Identify which cell holds the provided text, then report its [X, Y] central coordinate. 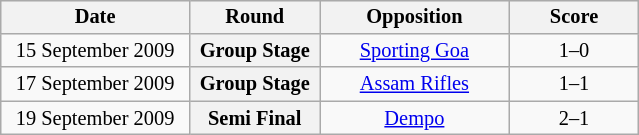
17 September 2009 [95, 84]
Score [574, 17]
Date [95, 17]
15 September 2009 [95, 51]
1–0 [574, 51]
Round [255, 17]
2–1 [574, 118]
Semi Final [255, 118]
Assam Rifles [415, 84]
Dempo [415, 118]
1–1 [574, 84]
Sporting Goa [415, 51]
Opposition [415, 17]
19 September 2009 [95, 118]
